Output the [x, y] coordinate of the center of the cell containing the given text.  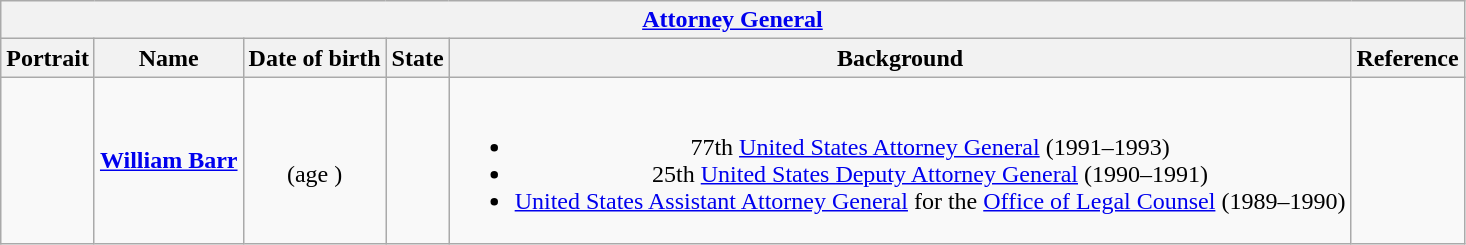
Portrait [48, 58]
Reference [1408, 58]
Date of birth [314, 58]
William Barr [168, 160]
Attorney General [732, 20]
Name [168, 58]
(age ) [314, 160]
Background [900, 58]
State [418, 58]
